Output the [X, Y] coordinate of the center of the cell containing the given text.  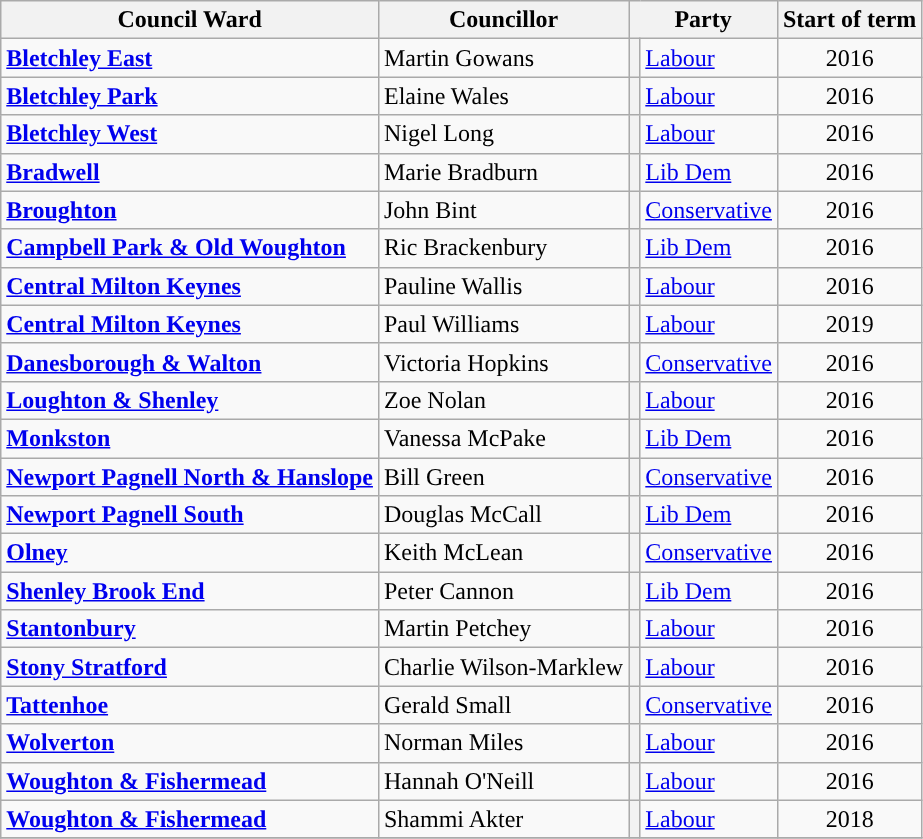
Paul Williams [503, 324]
John Bint [503, 210]
Olney [190, 553]
Norman Miles [503, 743]
2018 [849, 819]
Bletchley East [190, 58]
Monkston [190, 438]
Party [704, 20]
Nigel Long [503, 134]
Charlie Wilson-Marklew [503, 667]
Vanessa McPake [503, 438]
Councillor [503, 20]
Stantonbury [190, 629]
Keith McLean [503, 553]
Peter Cannon [503, 591]
Loughton & Shenley [190, 400]
Elaine Wales [503, 96]
Campbell Park & Old Woughton [190, 248]
Shammi Akter [503, 819]
Start of term [849, 20]
Newport Pagnell South [190, 515]
Newport Pagnell North & Hanslope [190, 477]
Marie Bradburn [503, 172]
Broughton [190, 210]
Tattenhoe [190, 705]
Martin Gowans [503, 58]
2019 [849, 324]
Victoria Hopkins [503, 362]
Stony Stratford [190, 667]
Pauline Wallis [503, 286]
Shenley Brook End [190, 591]
Bletchley West [190, 134]
Martin Petchey [503, 629]
Zoe Nolan [503, 400]
Bradwell [190, 172]
Bletchley Park [190, 96]
Ric Brackenbury [503, 248]
Gerald Small [503, 705]
Hannah O'Neill [503, 781]
Bill Green [503, 477]
Douglas McCall [503, 515]
Wolverton [190, 743]
Council Ward [190, 20]
Danesborough & Walton [190, 362]
